Determine the [X, Y] coordinate at the center of the cell enclosing the given text.  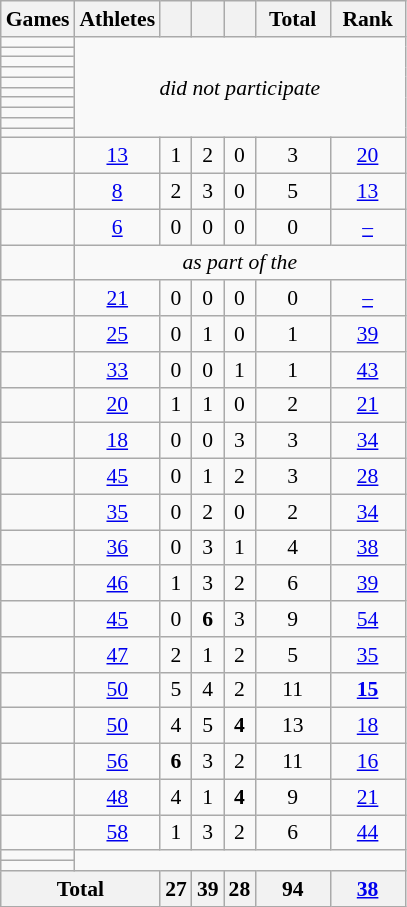
43 [368, 370]
25 [117, 334]
Games [38, 19]
16 [368, 762]
27 [176, 889]
15 [368, 690]
as part of the [240, 263]
47 [117, 655]
58 [117, 833]
Athletes [117, 19]
94 [292, 889]
36 [117, 548]
48 [117, 797]
Rank [368, 19]
did not participate [240, 88]
54 [368, 619]
56 [117, 762]
46 [117, 584]
33 [117, 370]
8 [117, 192]
44 [368, 833]
